Return the [X, Y] coordinate for the center point of the cell that contains the specified text.  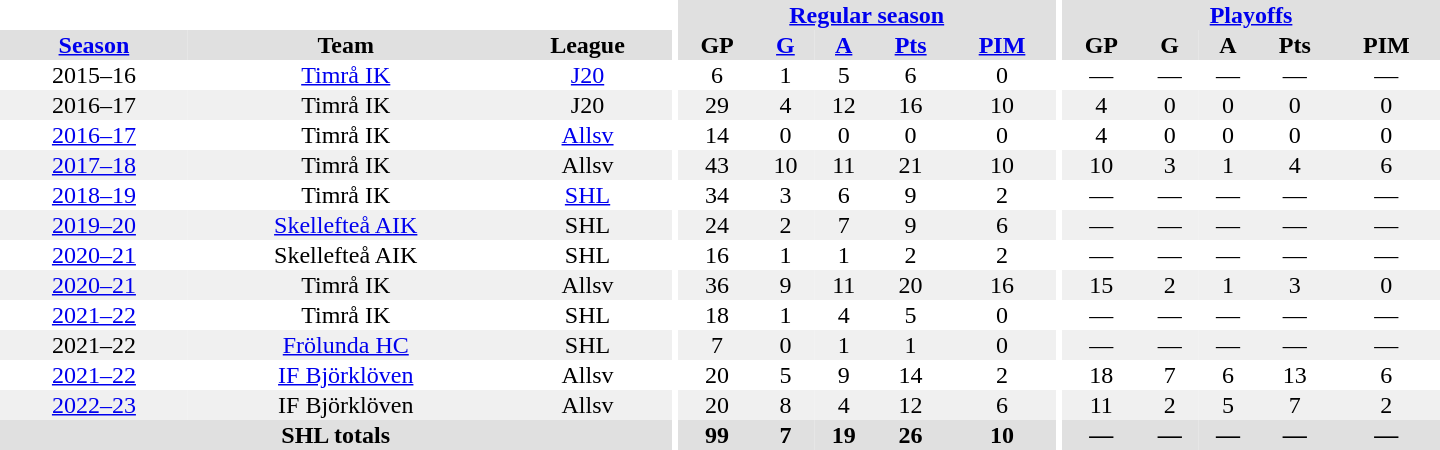
36 [717, 285]
21 [911, 165]
8 [785, 405]
2022–23 [94, 405]
Playoffs [1251, 15]
29 [717, 105]
2015–16 [94, 75]
League [588, 45]
99 [717, 435]
15 [1101, 285]
Season [94, 45]
Regular season [867, 15]
43 [717, 165]
13 [1295, 375]
34 [717, 195]
26 [911, 435]
2017–18 [94, 165]
19 [844, 435]
Frölunda HC [346, 345]
Team [346, 45]
2019–20 [94, 225]
24 [717, 225]
2018–19 [94, 195]
SHL totals [336, 435]
